Extract the [X, Y] coordinate from the center of the cell holding the provided text.  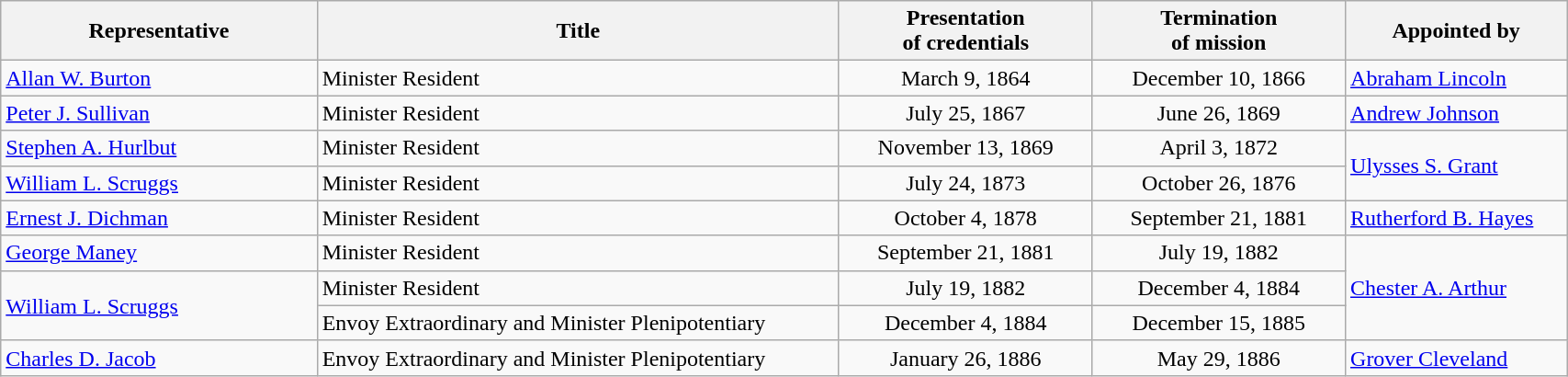
July 24, 1873 [965, 183]
Peter J. Sullivan [159, 113]
October 26, 1876 [1219, 183]
December 10, 1866 [1219, 78]
Ulysses S. Grant [1457, 166]
Grover Cleveland [1457, 358]
July 25, 1867 [965, 113]
Terminationof mission [1219, 31]
Allan W. Burton [159, 78]
Presentationof credentials [965, 31]
Chester A. Arthur [1457, 288]
George Maney [159, 253]
Charles D. Jacob [159, 358]
March 9, 1864 [965, 78]
November 13, 1869 [965, 148]
January 26, 1886 [965, 358]
May 29, 1886 [1219, 358]
June 26, 1869 [1219, 113]
Andrew Johnson [1457, 113]
Representative [159, 31]
December 15, 1885 [1219, 323]
Title [578, 31]
October 4, 1878 [965, 218]
Appointed by [1457, 31]
Abraham Lincoln [1457, 78]
Rutherford B. Hayes [1457, 218]
April 3, 1872 [1219, 148]
Stephen A. Hurlbut [159, 148]
Ernest J. Dichman [159, 218]
